For the text-containing cell, return its midpoint in (x, y) coordinate format. 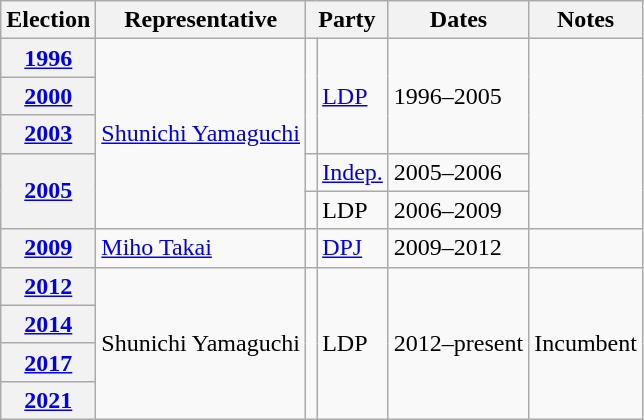
2012–present (458, 343)
Dates (458, 20)
2014 (48, 324)
2009 (48, 248)
Incumbent (586, 343)
Party (348, 20)
2006–2009 (458, 210)
2021 (48, 400)
2005 (48, 191)
1996–2005 (458, 96)
DPJ (353, 248)
Indep. (353, 172)
Miho Takai (201, 248)
2017 (48, 362)
1996 (48, 58)
Representative (201, 20)
Election (48, 20)
2000 (48, 96)
2009–2012 (458, 248)
2005–2006 (458, 172)
2003 (48, 134)
2012 (48, 286)
Notes (586, 20)
